Identify which cell holds the provided text, then report its [x, y] central coordinate. 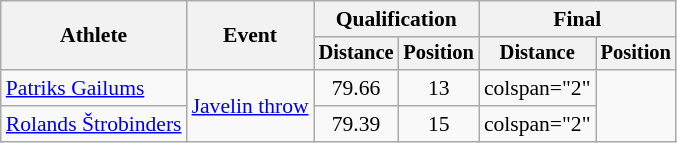
79.66 [356, 88]
Patriks Gailums [94, 88]
15 [438, 124]
Qualification [396, 19]
Rolands Štrobinders [94, 124]
Event [250, 36]
79.39 [356, 124]
13 [438, 88]
Javelin throw [250, 106]
Final [578, 19]
Athlete [94, 36]
